Determine the (X, Y) coordinate at the center of the cell enclosing the given text.  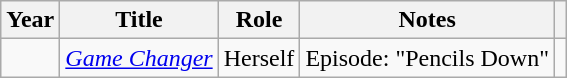
Notes (428, 20)
Role (259, 20)
Game Changer (139, 58)
Year (30, 20)
Title (139, 20)
Episode: "Pencils Down" (428, 58)
Herself (259, 58)
